Output the (x, y) coordinate of the center of the cell containing the given text.  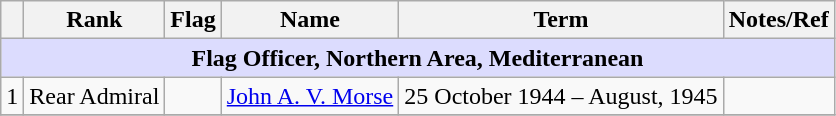
John A. V. Morse (310, 96)
Rear Admiral (94, 96)
Flag Officer, Northern Area, Mediterranean (418, 58)
Term (561, 20)
25 October 1944 – August, 1945 (561, 96)
Notes/Ref (778, 20)
Flag (193, 20)
Name (310, 20)
Rank (94, 20)
1 (12, 96)
